Scan for the cell matching the given text and deliver its (x, y) coordinate at center. 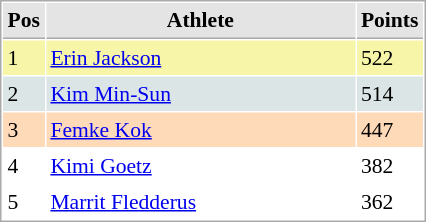
Athlete (200, 21)
447 (390, 129)
Marrit Fledderus (200, 201)
Kim Min-Sun (200, 93)
362 (390, 201)
4 (24, 165)
382 (390, 165)
Kimi Goetz (200, 165)
3 (24, 129)
Femke Kok (200, 129)
514 (390, 93)
2 (24, 93)
Points (390, 21)
1 (24, 57)
5 (24, 201)
522 (390, 57)
Pos (24, 21)
Erin Jackson (200, 57)
